Search for the cell housing the specified text and yield its (X, Y) center coordinate. 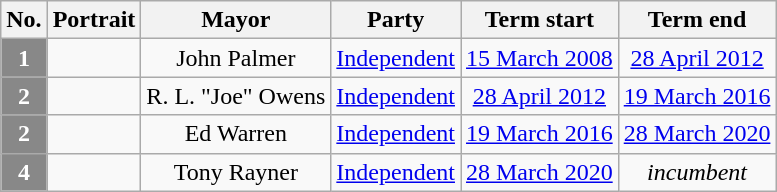
Mayor (236, 20)
incumbent (697, 172)
Tony Rayner (236, 172)
No. (24, 20)
John Palmer (236, 58)
Portrait (94, 20)
4 (24, 172)
Party (396, 20)
Ed Warren (236, 134)
1 (24, 58)
Term end (697, 20)
Term start (539, 20)
R. L. "Joe" Owens (236, 96)
15 March 2008 (539, 58)
